From the cell containing the given text, extract its center point as [x, y] coordinate. 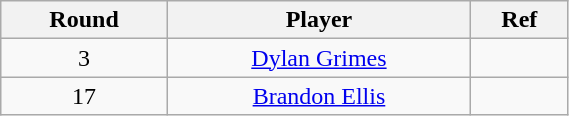
Dylan Grimes [318, 58]
Player [318, 20]
Round [84, 20]
Brandon Ellis [318, 96]
17 [84, 96]
Ref [520, 20]
3 [84, 58]
